Extract the (X, Y) coordinate from the center of the cell holding the provided text.  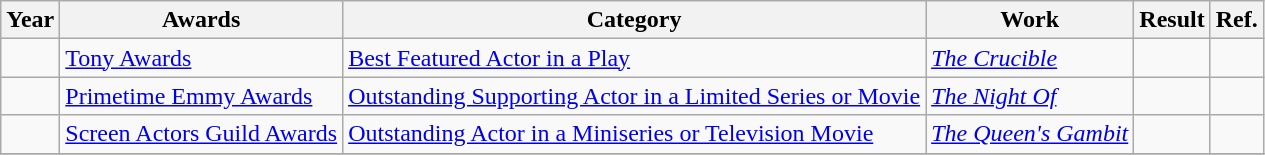
Year (30, 20)
Category (634, 20)
Screen Actors Guild Awards (202, 134)
Tony Awards (202, 58)
The Queen's Gambit (1030, 134)
Result (1172, 20)
Ref. (1236, 20)
The Crucible (1030, 58)
Best Featured Actor in a Play (634, 58)
The Night Of (1030, 96)
Awards (202, 20)
Outstanding Actor in a Miniseries or Television Movie (634, 134)
Outstanding Supporting Actor in a Limited Series or Movie (634, 96)
Primetime Emmy Awards (202, 96)
Work (1030, 20)
